Return [X, Y] of the center of cell containing provided text 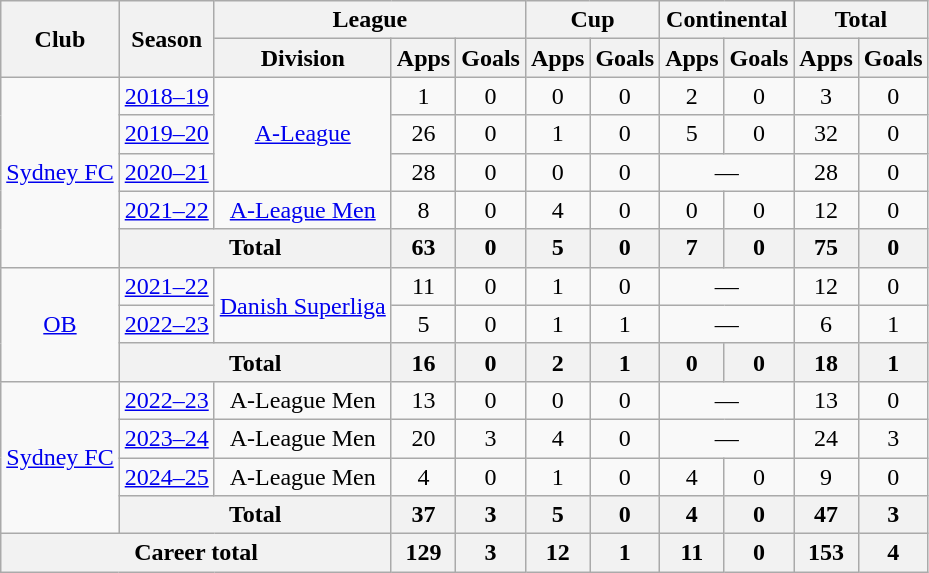
A-League [302, 134]
18 [826, 362]
32 [826, 134]
Career total [196, 553]
League [370, 20]
Club [60, 39]
24 [826, 438]
Danish Superliga [302, 305]
16 [423, 362]
Continental [727, 20]
2023–24 [166, 438]
9 [826, 477]
2020–21 [166, 172]
26 [423, 134]
20 [423, 438]
63 [423, 248]
Season [166, 39]
129 [423, 553]
153 [826, 553]
2018–19 [166, 96]
Cup [592, 20]
8 [423, 210]
Division [302, 58]
2019–20 [166, 134]
6 [826, 324]
2024–25 [166, 477]
37 [423, 515]
7 [692, 248]
OB [60, 324]
47 [826, 515]
75 [826, 248]
